Pinpoint the cell where the given text exists, returning its [X, Y] midpoint coordinate. 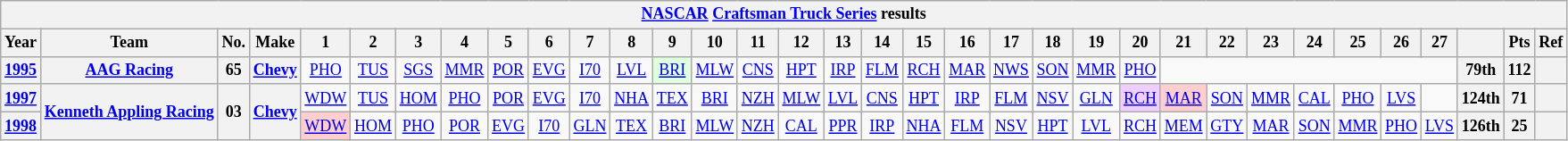
22 [1227, 43]
Pts [1519, 43]
19 [1096, 43]
15 [924, 43]
MEM [1183, 125]
Kenneth Appling Racing [129, 112]
AAG Racing [129, 70]
Team [129, 43]
9 [672, 43]
1997 [21, 98]
27 [1439, 43]
124th [1481, 98]
SGS [418, 70]
1998 [21, 125]
7 [590, 43]
1 [326, 43]
PPR [842, 125]
26 [1401, 43]
4 [464, 43]
2 [373, 43]
16 [967, 43]
GTY [1227, 125]
NASCAR Craftsman Truck Series results [784, 14]
Ref [1551, 43]
21 [1183, 43]
NWS [1012, 70]
No. [234, 43]
11 [758, 43]
1995 [21, 70]
126th [1481, 125]
20 [1141, 43]
23 [1271, 43]
Year [21, 43]
24 [1314, 43]
71 [1519, 98]
112 [1519, 70]
10 [714, 43]
18 [1053, 43]
17 [1012, 43]
13 [842, 43]
3 [418, 43]
12 [801, 43]
5 [509, 43]
6 [549, 43]
65 [234, 70]
Make [275, 43]
03 [234, 112]
14 [882, 43]
79th [1481, 70]
8 [632, 43]
